Find where the given text appears and provide that cell's center as (x, y) coordinate. 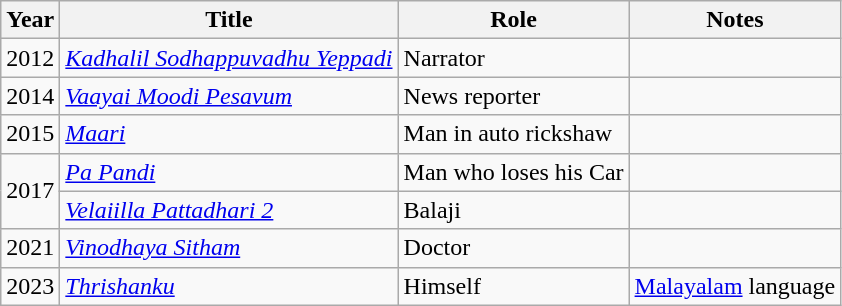
Title (229, 20)
Vaayai Moodi Pesavum (229, 96)
2015 (30, 134)
Notes (735, 20)
2023 (30, 286)
Himself (514, 286)
Malayalam language (735, 286)
2014 (30, 96)
Narrator (514, 58)
2021 (30, 248)
Year (30, 20)
Role (514, 20)
Pa Pandi (229, 172)
Balaji (514, 210)
Man in auto rickshaw (514, 134)
Man who loses his Car (514, 172)
Kadhalil Sodhappuvadhu Yeppadi (229, 58)
2017 (30, 191)
Doctor (514, 248)
2012 (30, 58)
Vinodhaya Sitham (229, 248)
News reporter (514, 96)
Velaiilla Pattadhari 2 (229, 210)
Thrishanku (229, 286)
Maari (229, 134)
